Return (x, y) of the center of cell containing provided text 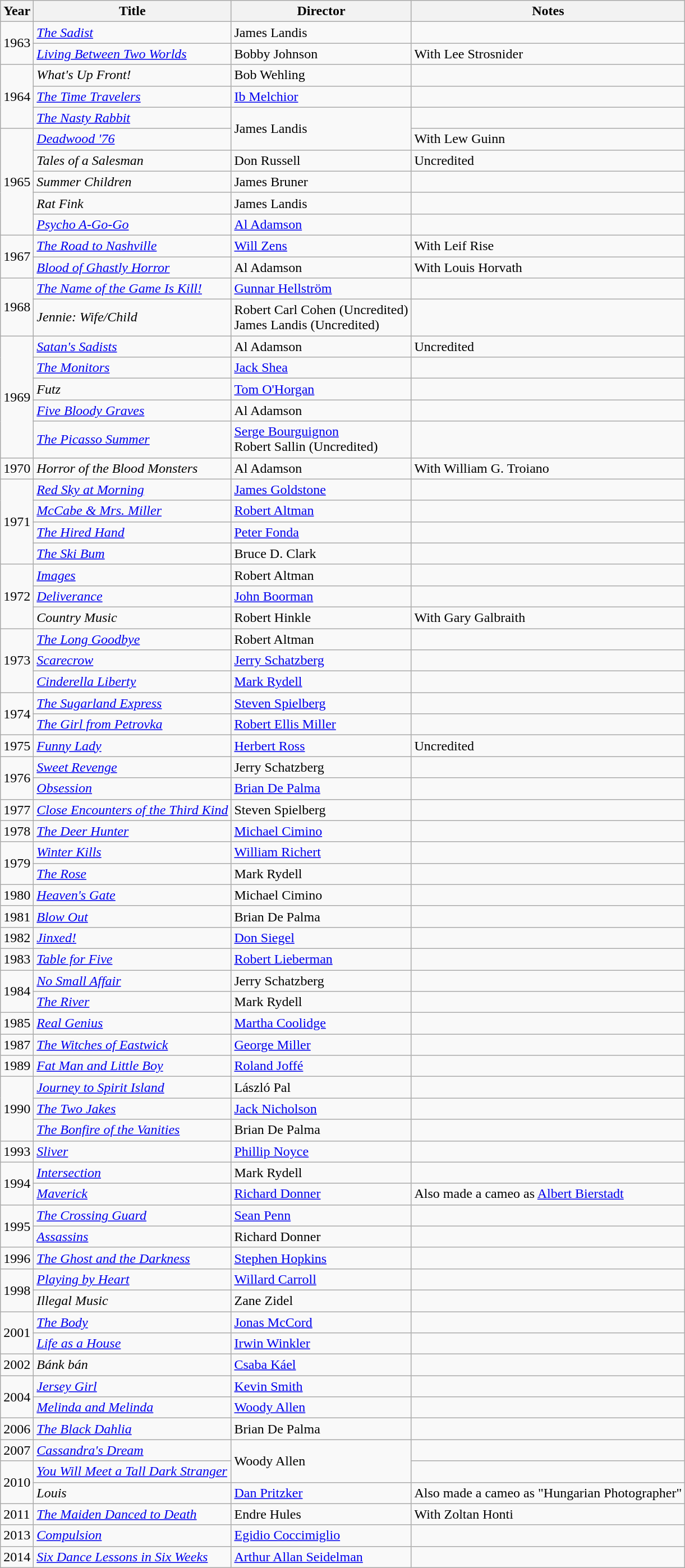
Robert Hinkle (321, 617)
The Girl from Petrovka (132, 725)
The Road to Nashville (132, 246)
1967 (17, 256)
Bob Wehling (321, 75)
The Long Goodbye (132, 639)
Bobby Johnson (321, 54)
The Hired Hand (132, 532)
With William G. Troiano (548, 468)
1998 (17, 1290)
The Monitors (132, 368)
2004 (17, 1397)
2010 (17, 1482)
1994 (17, 1183)
Tales of a Salesman (132, 160)
Satan's Sadists (132, 347)
2011 (17, 1514)
2002 (17, 1365)
1968 (17, 307)
Willard Carroll (321, 1279)
The Time Travelers (132, 96)
The River (132, 1002)
Dan Pritzker (321, 1493)
McCabe & Mrs. Miller (132, 511)
Martha Coolidge (321, 1023)
Robert Carl Cohen (Uncredited)James Landis (Uncredited) (321, 317)
1979 (17, 863)
Six Dance Lessons in Six Weeks (132, 1557)
2001 (17, 1332)
Rat Fink (132, 203)
1975 (17, 746)
Bruce D. Clark (321, 554)
The Sadist (132, 33)
Country Music (132, 617)
Also made a cameo as Albert Bierstadt (548, 1194)
2014 (17, 1557)
With Zoltan Honti (548, 1514)
Louis (132, 1493)
Arthur Allan Seidelman (321, 1557)
Bánk bán (132, 1365)
Blow Out (132, 916)
Egidio Coccimiglio (321, 1535)
1977 (17, 810)
The Rose (132, 874)
Ib Melchior (321, 96)
The Deer Hunter (132, 831)
John Boorman (321, 596)
1973 (17, 660)
Close Encounters of the Third Kind (132, 810)
Csaba Káel (321, 1365)
The Body (132, 1322)
Robert Ellis Miller (321, 725)
The Name of the Game Is Kill! (132, 289)
1974 (17, 714)
1984 (17, 991)
Red Sky at Morning (132, 490)
Melinda and Melinda (132, 1408)
Life as a House (132, 1344)
1990 (17, 1109)
With Lew Guinn (548, 139)
Roland Joffé (321, 1066)
Herbert Ross (321, 746)
The Bonfire of the Vanities (132, 1130)
Phillip Noyce (321, 1151)
1985 (17, 1023)
Peter Fonda (321, 532)
James Goldstone (321, 490)
William Richert (321, 852)
1989 (17, 1066)
With Leif Rise (548, 246)
Gunnar Hellström (321, 289)
Real Genius (132, 1023)
Title (132, 11)
Fat Man and Little Boy (132, 1066)
You Will Meet a Tall Dark Stranger (132, 1472)
Intersection (132, 1173)
1970 (17, 468)
1993 (17, 1151)
James Bruner (321, 182)
The Ski Bum (132, 554)
1996 (17, 1258)
Journey to Spirit Island (132, 1087)
Serge BourguignonRobert Sallin (Uncredited) (321, 440)
With Louis Horvath (548, 268)
Cassandra's Dream (132, 1450)
Notes (548, 11)
2013 (17, 1535)
Zane Zidel (321, 1300)
Robert Lieberman (321, 959)
Director (321, 11)
Blood of Ghastly Horror (132, 268)
Endre Hules (321, 1514)
Illegal Music (132, 1300)
The Picasso Summer (132, 440)
With Lee Strosnider (548, 54)
1980 (17, 895)
1987 (17, 1045)
Year (17, 11)
Irwin Winkler (321, 1344)
Playing by Heart (132, 1279)
Jennie: Wife/Child (132, 317)
1969 (17, 397)
The Black Dahlia (132, 1429)
Will Zens (321, 246)
Winter Kills (132, 852)
1983 (17, 959)
Table for Five (132, 959)
Kevin Smith (321, 1386)
Scarecrow (132, 661)
1995 (17, 1226)
The Ghost and the Darkness (132, 1258)
Images (132, 575)
Jersey Girl (132, 1386)
1971 (17, 522)
Deadwood '76 (132, 139)
Don Russell (321, 160)
The Sugarland Express (132, 703)
Sweet Revenge (132, 767)
Psycho A-Go-Go (132, 224)
1965 (17, 182)
Living Between Two Worlds (132, 54)
1976 (17, 778)
1981 (17, 916)
What's Up Front! (132, 75)
The Crossing Guard (132, 1215)
Funny Lady (132, 746)
Maverick (132, 1194)
Also made a cameo as "Hungarian Photographer" (548, 1493)
The Maiden Danced to Death (132, 1514)
Jinxed! (132, 938)
Five Bloody Graves (132, 411)
Compulsion (132, 1535)
1978 (17, 831)
2006 (17, 1429)
1982 (17, 938)
George Miller (321, 1045)
The Nasty Rabbit (132, 118)
With Gary Galbraith (548, 617)
Deliverance (132, 596)
Jack Shea (321, 368)
Jonas McCord (321, 1322)
Assassins (132, 1237)
Heaven's Gate (132, 895)
1963 (17, 43)
Jack Nicholson (321, 1109)
The Two Jakes (132, 1109)
Obsession (132, 788)
Stephen Hopkins (321, 1258)
Sean Penn (321, 1215)
Summer Children (132, 182)
Don Siegel (321, 938)
Tom O'Horgan (321, 389)
No Small Affair (132, 981)
Futz (132, 389)
The Witches of Eastwick (132, 1045)
1972 (17, 596)
Sliver (132, 1151)
László Pal (321, 1087)
Horror of the Blood Monsters (132, 468)
1964 (17, 96)
Cinderella Liberty (132, 682)
2007 (17, 1450)
